Return the (x, y) coordinate for the center point of the cell that contains the specified text.  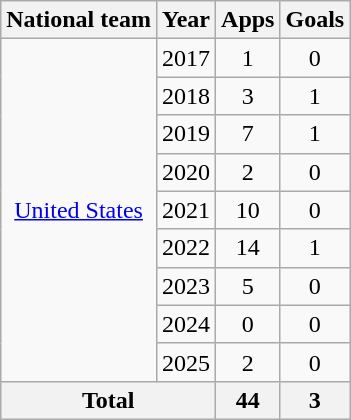
2019 (186, 134)
Total (108, 400)
2021 (186, 210)
44 (248, 400)
2023 (186, 286)
2017 (186, 58)
10 (248, 210)
2022 (186, 248)
5 (248, 286)
Year (186, 20)
United States (79, 210)
Goals (315, 20)
7 (248, 134)
14 (248, 248)
Apps (248, 20)
2024 (186, 324)
2025 (186, 362)
National team (79, 20)
2018 (186, 96)
2020 (186, 172)
